Return (X, Y) of the center of cell containing provided text 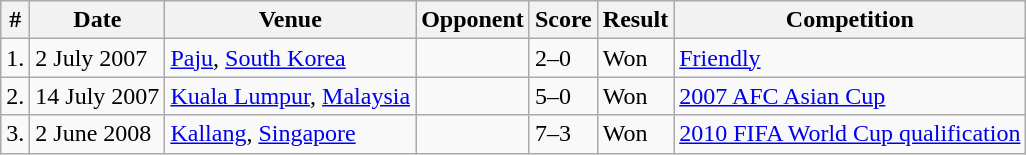
Competition (850, 20)
Date (98, 20)
7–3 (563, 134)
3. (16, 134)
Score (563, 20)
5–0 (563, 96)
Friendly (850, 58)
Paju, South Korea (290, 58)
Kuala Lumpur, Malaysia (290, 96)
2 July 2007 (98, 58)
2. (16, 96)
14 July 2007 (98, 96)
2–0 (563, 58)
# (16, 20)
Opponent (473, 20)
2007 AFC Asian Cup (850, 96)
2 June 2008 (98, 134)
Kallang, Singapore (290, 134)
2010 FIFA World Cup qualification (850, 134)
Result (635, 20)
Venue (290, 20)
1. (16, 58)
